Determine the (X, Y) coordinate at the center of the cell enclosing the given text.  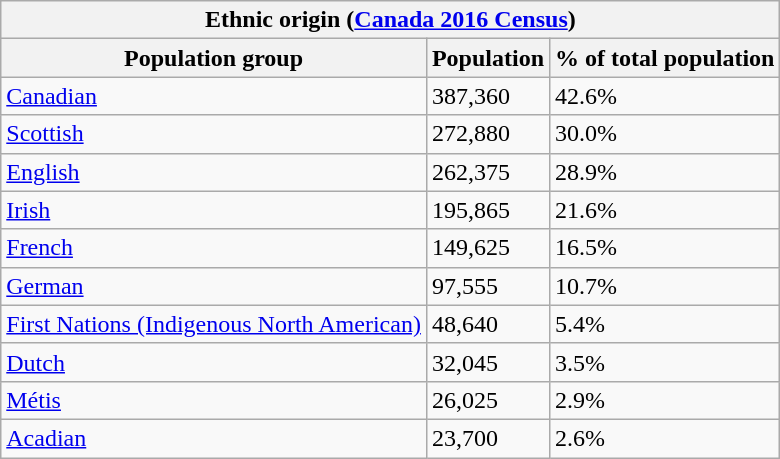
32,045 (488, 362)
195,865 (488, 210)
149,625 (488, 248)
German (214, 286)
Dutch (214, 362)
10.7% (665, 286)
Métis (214, 400)
Acadian (214, 438)
26,025 (488, 400)
French (214, 248)
97,555 (488, 286)
Population (488, 58)
Irish (214, 210)
5.4% (665, 324)
21.6% (665, 210)
% of total population (665, 58)
2.9% (665, 400)
30.0% (665, 134)
16.5% (665, 248)
2.6% (665, 438)
Scottish (214, 134)
28.9% (665, 172)
Canadian (214, 96)
262,375 (488, 172)
3.5% (665, 362)
387,360 (488, 96)
English (214, 172)
272,880 (488, 134)
First Nations (Indigenous North American) (214, 324)
48,640 (488, 324)
Population group (214, 58)
Ethnic origin (Canada 2016 Census) (390, 20)
23,700 (488, 438)
42.6% (665, 96)
